For the text-containing cell, return its midpoint in [X, Y] coordinate format. 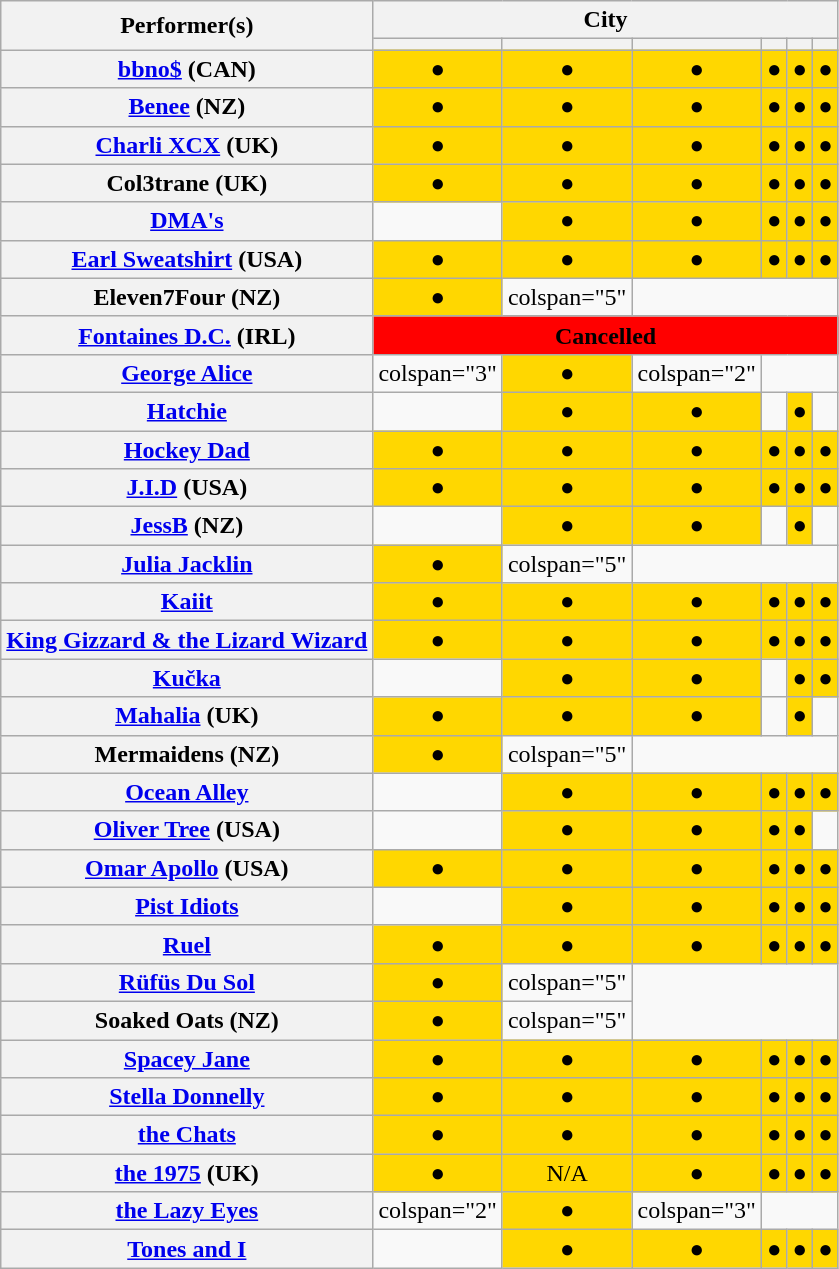
Kučka [187, 678]
Col3trane (UK) [187, 183]
Oliver Tree (USA) [187, 830]
George Alice [187, 373]
King Gizzard & the Lizard Wizard [187, 640]
bbno$ (CAN) [187, 69]
DMA's [187, 221]
Benee (NZ) [187, 107]
N/A [567, 1173]
J.I.D (USA) [187, 488]
Spacey Jane [187, 1059]
Tones and I [187, 1249]
Pist Idiots [187, 906]
Kaiit [187, 602]
Mahalia (UK) [187, 716]
City [606, 20]
the Chats [187, 1135]
Soaked Oats (NZ) [187, 1020]
Stella Donnelly [187, 1097]
Performer(s) [187, 26]
Fontaines D.C. (IRL) [187, 335]
Charli XCX (UK) [187, 145]
JessB (NZ) [187, 526]
the Lazy Eyes [187, 1211]
Mermaidens (NZ) [187, 754]
Eleven7Four (NZ) [187, 297]
Rüfüs Du Sol [187, 982]
the 1975 (UK) [187, 1173]
Julia Jacklin [187, 564]
Omar Apollo (USA) [187, 868]
Earl Sweatshirt (USA) [187, 259]
Ocean Alley [187, 792]
Hockey Dad [187, 449]
Cancelled [606, 335]
Hatchie [187, 411]
Ruel [187, 944]
